Find where the given text appears and provide that cell's center as [X, Y] coordinate. 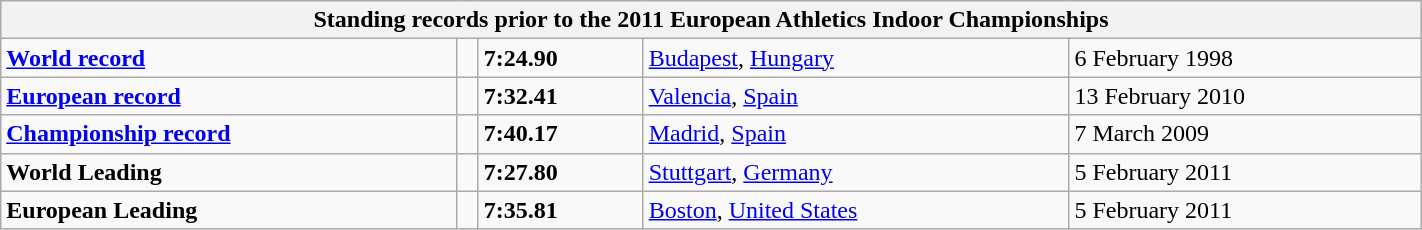
7:35.81 [560, 210]
Championship record [229, 134]
13 February 2010 [1245, 96]
European Leading [229, 210]
7:40.17 [560, 134]
7 March 2009 [1245, 134]
Valencia, Spain [856, 96]
7:32.41 [560, 96]
Stuttgart, Germany [856, 172]
World record [229, 58]
7:27.80 [560, 172]
Standing records prior to the 2011 European Athletics Indoor Championships [711, 20]
Madrid, Spain [856, 134]
Boston, United States [856, 210]
Budapest, Hungary [856, 58]
7:24.90 [560, 58]
World Leading [229, 172]
European record [229, 96]
6 February 1998 [1245, 58]
